Scan for the cell matching the given text and deliver its [x, y] coordinate at center. 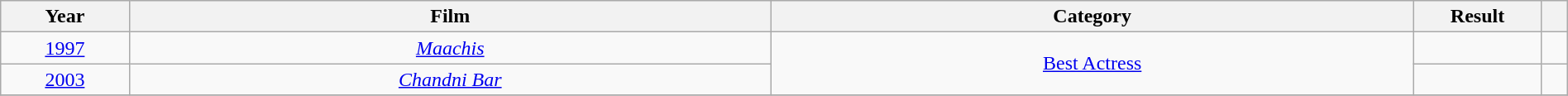
Chandni Bar [450, 79]
Film [450, 17]
Category [1092, 17]
Year [65, 17]
1997 [65, 48]
Best Actress [1092, 64]
2003 [65, 79]
Result [1477, 17]
Maachis [450, 48]
